Extract the (X, Y) coordinate from the center of the cell holding the provided text.  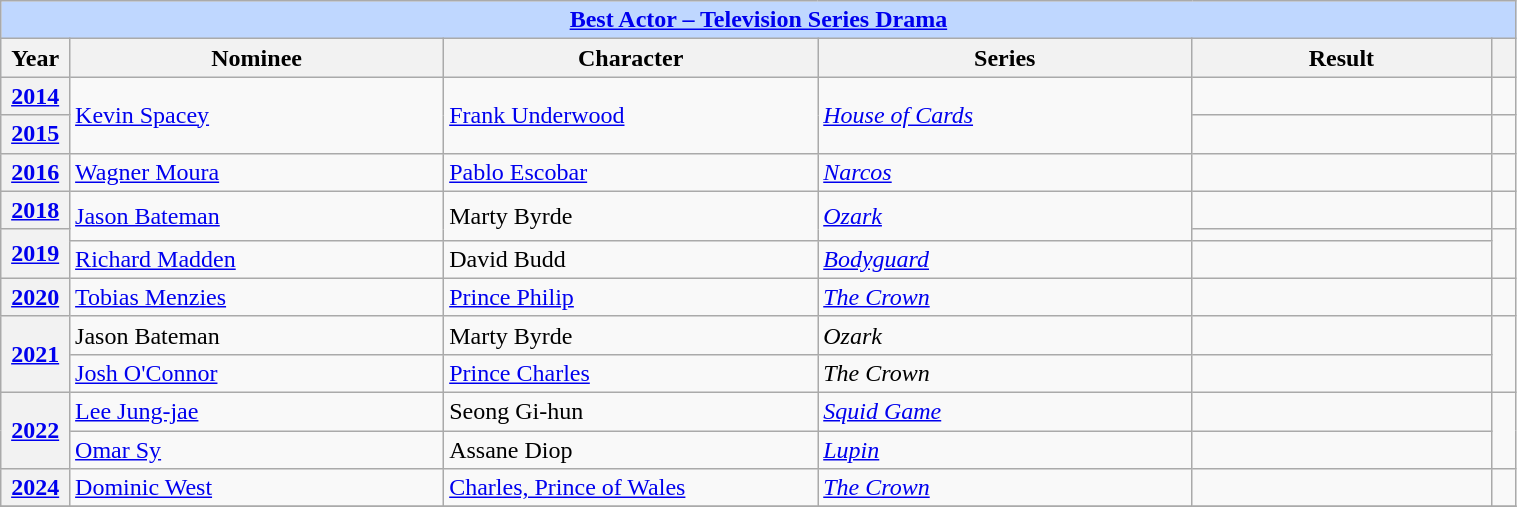
Charles, Prince of Wales (631, 488)
2014 (36, 96)
Josh O'Connor (257, 373)
2018 (36, 210)
Character (631, 58)
Seong Gi-hun (631, 411)
House of Cards (1005, 115)
Dominic West (257, 488)
Nominee (257, 58)
Bodyguard (1005, 259)
2021 (36, 354)
Year (36, 58)
Omar Sy (257, 449)
Prince Charles (631, 373)
Frank Underwood (631, 115)
Squid Game (1005, 411)
Wagner Moura (257, 172)
Kevin Spacey (257, 115)
David Budd (631, 259)
2019 (36, 254)
2024 (36, 488)
Best Actor – Television Series Drama (758, 20)
Richard Madden (257, 259)
Series (1005, 58)
Result (1342, 58)
2015 (36, 134)
Assane Diop (631, 449)
2020 (36, 297)
2016 (36, 172)
Pablo Escobar (631, 172)
2022 (36, 430)
Lupin (1005, 449)
Tobias Menzies (257, 297)
Prince Philip (631, 297)
Narcos (1005, 172)
Lee Jung-jae (257, 411)
